Provide the (X, Y) coordinate of the cell's center where the given text is located.  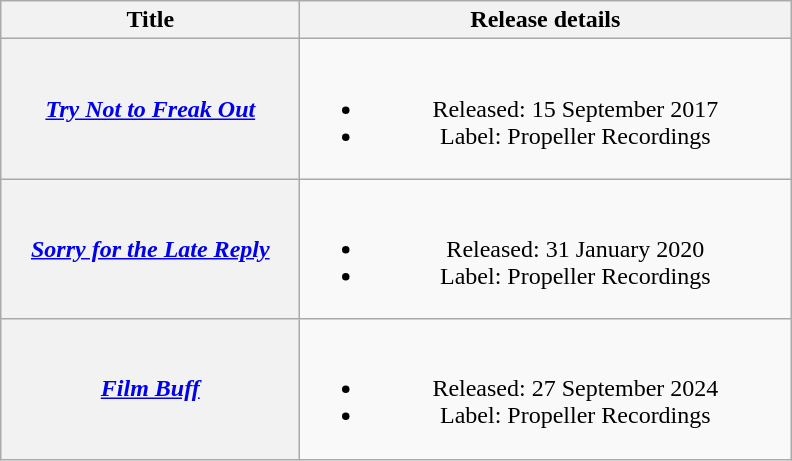
Released: 31 January 2020Label: Propeller Recordings (546, 249)
Title (150, 20)
Film Buff (150, 389)
Released: 27 September 2024Label: Propeller Recordings (546, 389)
Release details (546, 20)
Sorry for the Late Reply (150, 249)
Try Not to Freak Out (150, 109)
Released: 15 September 2017Label: Propeller Recordings (546, 109)
